Detect which cell encompasses the target text, then output its (x, y) center coordinate. 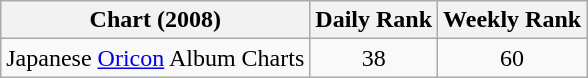
Weekly Rank (512, 20)
38 (374, 58)
60 (512, 58)
Daily Rank (374, 20)
Chart (2008) (156, 20)
Japanese Oricon Album Charts (156, 58)
